Provide the (x, y) coordinate of the cell's center where the given text is located.  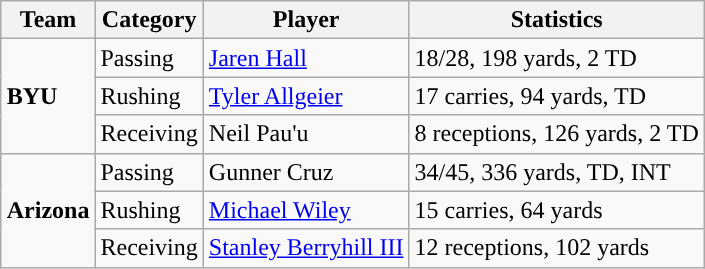
Michael Wiley (306, 210)
12 receptions, 102 yards (556, 248)
Team (48, 20)
Player (306, 20)
Jaren Hall (306, 58)
Statistics (556, 20)
Tyler Allgeier (306, 96)
34/45, 336 yards, TD, INT (556, 172)
Neil Pau'u (306, 134)
Category (149, 20)
Gunner Cruz (306, 172)
Arizona (48, 210)
8 receptions, 126 yards, 2 TD (556, 134)
18/28, 198 yards, 2 TD (556, 58)
BYU (48, 96)
17 carries, 94 yards, TD (556, 96)
15 carries, 64 yards (556, 210)
Stanley Berryhill III (306, 248)
